Provide the (X, Y) coordinate of the cell's center where the given text is located.  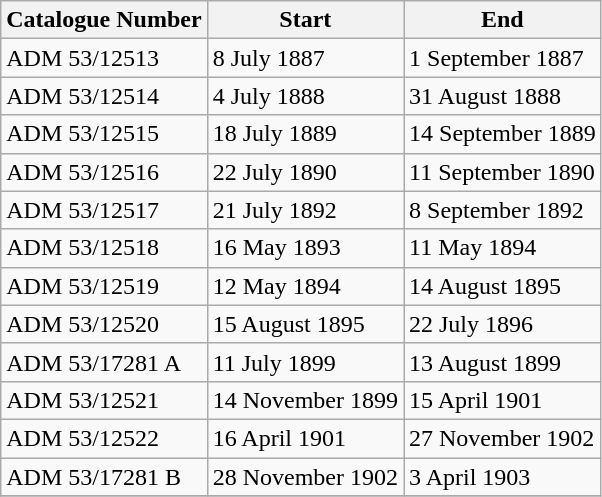
14 September 1889 (503, 134)
ADM 53/12514 (104, 96)
ADM 53/12519 (104, 286)
15 August 1895 (305, 324)
ADM 53/12513 (104, 58)
16 April 1901 (305, 438)
Start (305, 20)
4 July 1888 (305, 96)
22 July 1890 (305, 172)
12 May 1894 (305, 286)
ADM 53/12516 (104, 172)
18 July 1889 (305, 134)
8 July 1887 (305, 58)
ADM 53/17281 B (104, 477)
16 May 1893 (305, 248)
11 September 1890 (503, 172)
3 April 1903 (503, 477)
27 November 1902 (503, 438)
ADM 53/12517 (104, 210)
13 August 1899 (503, 362)
End (503, 20)
8 September 1892 (503, 210)
31 August 1888 (503, 96)
11 July 1899 (305, 362)
11 May 1894 (503, 248)
ADM 53/12518 (104, 248)
28 November 1902 (305, 477)
1 September 1887 (503, 58)
ADM 53/12515 (104, 134)
14 November 1899 (305, 400)
ADM 53/12521 (104, 400)
Catalogue Number (104, 20)
15 April 1901 (503, 400)
21 July 1892 (305, 210)
ADM 53/12522 (104, 438)
22 July 1896 (503, 324)
ADM 53/12520 (104, 324)
14 August 1895 (503, 286)
ADM 53/17281 A (104, 362)
